Pinpoint the cell where the given text exists, returning its [X, Y] midpoint coordinate. 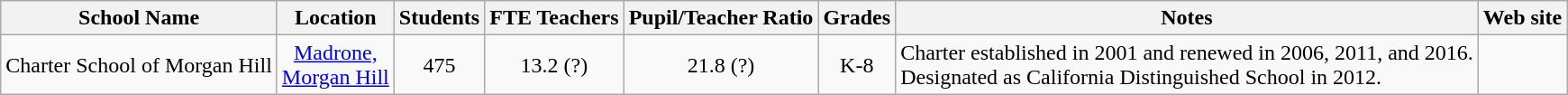
21.8 (?) [721, 65]
FTE Teachers [554, 18]
Charter established in 2001 and renewed in 2006, 2011, and 2016.Designated as California Distinguished School in 2012. [1188, 65]
Grades [857, 18]
Madrone,Morgan Hill [335, 65]
Charter School of Morgan Hill [139, 65]
Notes [1188, 18]
Students [439, 18]
Location [335, 18]
K-8 [857, 65]
School Name [139, 18]
475 [439, 65]
13.2 (?) [554, 65]
Web site [1522, 18]
Pupil/Teacher Ratio [721, 18]
